Detect which cell encompasses the target text, then output its (X, Y) center coordinate. 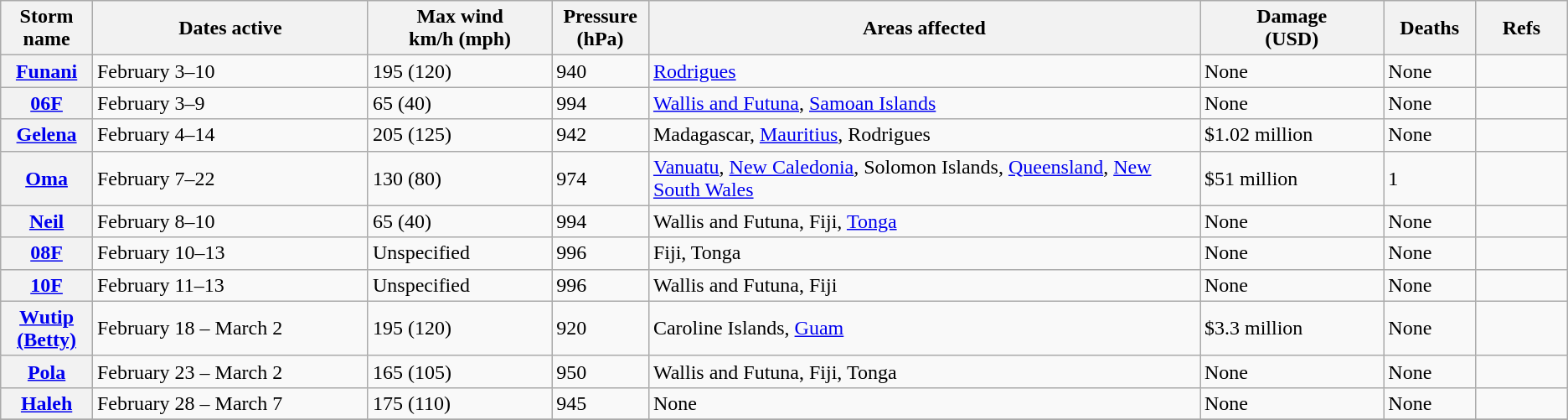
Fiji, Tonga (924, 253)
February 3–9 (230, 103)
February 3–10 (230, 71)
945 (601, 403)
Pola (47, 371)
Areas affected (924, 29)
Wallis and Futuna, Fiji (924, 285)
205 (125) (459, 135)
940 (601, 71)
Dates active (230, 29)
08F (47, 253)
Refs (1521, 29)
950 (601, 371)
$1.02 million (1292, 135)
Madagascar, Mauritius, Rodrigues (924, 135)
Storm name (47, 29)
165 (105) (459, 371)
February 18 – March 2 (230, 329)
Pressure(hPa) (601, 29)
Funani (47, 71)
Rodrigues (924, 71)
$3.3 million (1292, 329)
February 4–14 (230, 135)
February 23 – March 2 (230, 371)
1 (1430, 178)
Max windkm/h (mph) (459, 29)
920 (601, 329)
$51 million (1292, 178)
Wutip (Betty) (47, 329)
Wallis and Futuna, Samoan Islands (924, 103)
10F (47, 285)
Haleh (47, 403)
06F (47, 103)
February 7–22 (230, 178)
175 (110) (459, 403)
February 11–13 (230, 285)
130 (80) (459, 178)
Vanuatu, New Caledonia, Solomon Islands, Queensland, New South Wales (924, 178)
974 (601, 178)
Neil (47, 221)
Caroline Islands, Guam (924, 329)
February 8–10 (230, 221)
Oma (47, 178)
February 28 – March 7 (230, 403)
942 (601, 135)
Gelena (47, 135)
Damage(USD) (1292, 29)
February 10–13 (230, 253)
Deaths (1430, 29)
